Pinpoint the cell where the given text exists, returning its (x, y) midpoint coordinate. 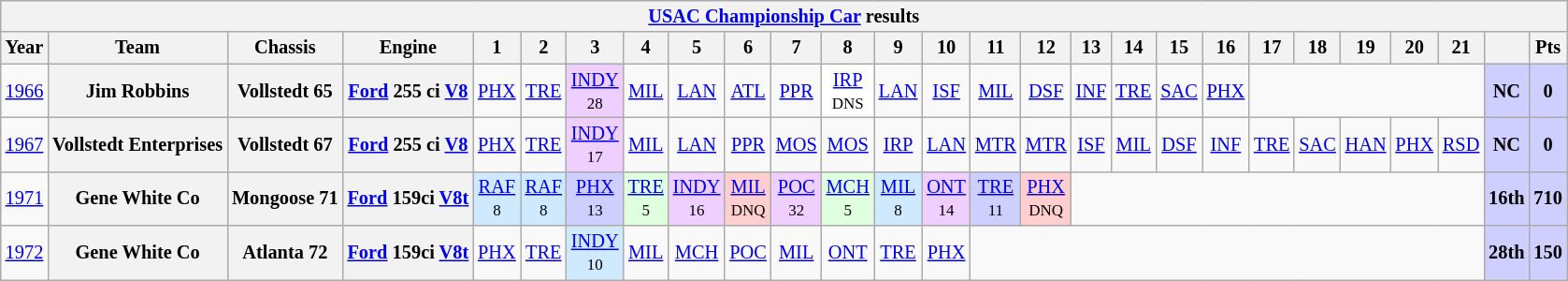
Atlanta 72 (285, 253)
3 (595, 48)
12 (1046, 48)
MCH (698, 253)
INDY17 (595, 144)
28th (1506, 253)
1966 (24, 91)
15 (1178, 48)
1967 (24, 144)
USAC Championship Car results (784, 16)
150 (1547, 253)
710 (1547, 199)
10 (946, 48)
13 (1092, 48)
1 (496, 48)
MCH5 (848, 199)
ATL (748, 91)
POC (748, 253)
Year (24, 48)
2 (544, 48)
INDY28 (595, 91)
19 (1366, 48)
Chassis (285, 48)
RSD (1460, 144)
8 (848, 48)
18 (1316, 48)
TRE11 (996, 199)
14 (1133, 48)
INDY16 (698, 199)
Jim Robbins (137, 91)
20 (1414, 48)
1972 (24, 253)
IRP (899, 144)
PHX13 (595, 199)
6 (748, 48)
17 (1272, 48)
4 (646, 48)
PHXDNQ (1046, 199)
MILDNQ (748, 199)
Mongoose 71 (285, 199)
21 (1460, 48)
11 (996, 48)
Pts (1547, 48)
5 (698, 48)
POC32 (797, 199)
16 (1226, 48)
ONT (848, 253)
9 (899, 48)
1971 (24, 199)
HAN (1366, 144)
IRPDNS (848, 91)
MIL8 (899, 199)
TRE5 (646, 199)
Team (137, 48)
INDY10 (595, 253)
7 (797, 48)
Vollstedt 65 (285, 91)
16th (1506, 199)
ONT14 (946, 199)
Engine (409, 48)
Vollstedt 67 (285, 144)
Vollstedt Enterprises (137, 144)
